Capture the cell that displays the provided text and extract its [X, Y] central coordinate. 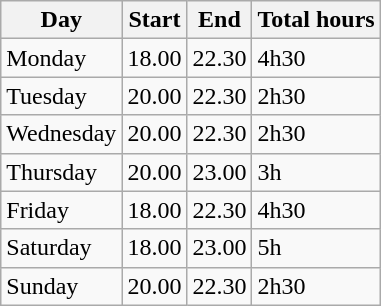
Monday [62, 58]
Wednesday [62, 134]
5h [316, 248]
Total hours [316, 20]
Sunday [62, 286]
Tuesday [62, 96]
Saturday [62, 248]
Start [154, 20]
End [220, 20]
Thursday [62, 172]
Day [62, 20]
Friday [62, 210]
3h [316, 172]
